Return the [X, Y] coordinate for the center point of the cell that contains the specified text.  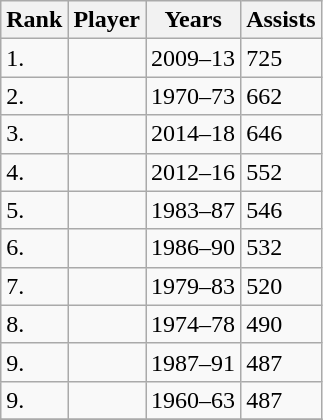
1974–78 [194, 324]
Rank [34, 20]
1. [34, 58]
Years [194, 20]
7. [34, 286]
2. [34, 96]
646 [281, 134]
490 [281, 324]
1987–91 [194, 362]
2014–18 [194, 134]
2009–13 [194, 58]
1983–87 [194, 210]
546 [281, 210]
532 [281, 248]
662 [281, 96]
Assists [281, 20]
1979–83 [194, 286]
8. [34, 324]
4. [34, 172]
2012–16 [194, 172]
1970–73 [194, 96]
6. [34, 248]
1986–90 [194, 248]
725 [281, 58]
552 [281, 172]
1960–63 [194, 400]
5. [34, 210]
Player [107, 20]
3. [34, 134]
520 [281, 286]
